Detect which cell encompasses the target text, then output its [x, y] center coordinate. 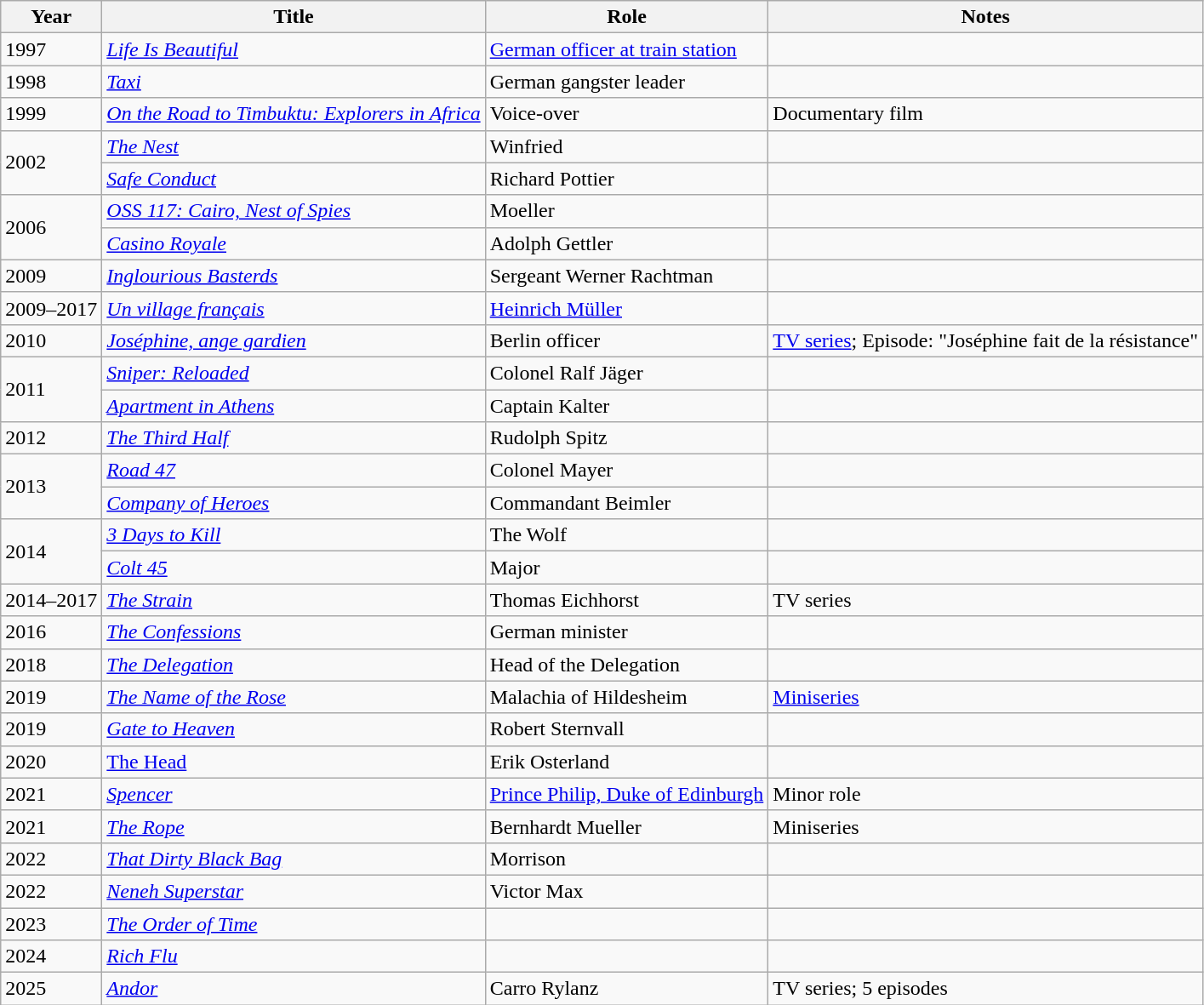
OSS 117: Cairo, Nest of Spies [294, 211]
Bernhardt Mueller [626, 826]
Colonel Ralf Jäger [626, 373]
2010 [51, 340]
Neneh Superstar [294, 891]
Inglourious Basterds [294, 276]
TV series [985, 600]
The Rope [294, 826]
Captain Kalter [626, 406]
2011 [51, 389]
Andor [294, 989]
The Strain [294, 600]
The Head [294, 762]
Casino Royale [294, 243]
Un village français [294, 308]
Adolph Gettler [626, 243]
Erik Osterland [626, 762]
The Third Half [294, 438]
German gangster leader [626, 82]
The Wolf [626, 535]
Winfried [626, 146]
2025 [51, 989]
Victor Max [626, 891]
Prince Philip, Duke of Edinburgh [626, 794]
Carro Rylanz [626, 989]
Robert Sternvall [626, 729]
Thomas Eichhorst [626, 600]
1997 [51, 49]
The Delegation [294, 665]
The Confessions [294, 632]
1999 [51, 114]
Malachia of Hildesheim [626, 697]
TV series; Episode: "Joséphine fait de la résistance" [985, 340]
The Nest [294, 146]
Morrison [626, 859]
The Name of the Rose [294, 697]
2009 [51, 276]
2002 [51, 163]
Sniper: Reloaded [294, 373]
Year [51, 17]
Apartment in Athens [294, 406]
Rich Flu [294, 956]
2016 [51, 632]
Safe Conduct [294, 179]
Joséphine, ange gardien [294, 340]
Life Is Beautiful [294, 49]
1998 [51, 82]
Colonel Mayer [626, 471]
2024 [51, 956]
2012 [51, 438]
Rudolph Spitz [626, 438]
Spencer [294, 794]
On the Road to Timbuktu: Explorers in Africa [294, 114]
2014 [51, 551]
Company of Heroes [294, 503]
Heinrich Müller [626, 308]
3 Days to Kill [294, 535]
2020 [51, 762]
Title [294, 17]
German minister [626, 632]
Role [626, 17]
2023 [51, 923]
2009–2017 [51, 308]
Head of the Delegation [626, 665]
Moeller [626, 211]
The Order of Time [294, 923]
German officer at train station [626, 49]
Colt 45 [294, 568]
That Dirty Black Bag [294, 859]
Major [626, 568]
2013 [51, 487]
Notes [985, 17]
Richard Pottier [626, 179]
Road 47 [294, 471]
Sergeant Werner Rachtman [626, 276]
2006 [51, 227]
Berlin officer [626, 340]
Documentary film [985, 114]
TV series; 5 episodes [985, 989]
2014–2017 [51, 600]
Voice-over [626, 114]
2018 [51, 665]
Taxi [294, 82]
Commandant Beimler [626, 503]
Minor role [985, 794]
Gate to Heaven [294, 729]
